From the cell containing the given text, extract its center point as [X, Y] coordinate. 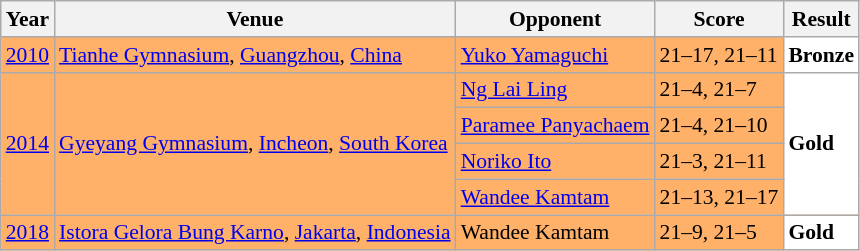
Ng Lai Ling [556, 90]
Result [821, 19]
Istora Gelora Bung Karno, Jakarta, Indonesia [255, 233]
21–9, 21–5 [720, 233]
Gyeyang Gymnasium, Incheon, South Korea [255, 143]
Opponent [556, 19]
21–3, 21–11 [720, 162]
Bronze [821, 55]
Score [720, 19]
Yuko Yamaguchi [556, 55]
Year [28, 19]
Venue [255, 19]
Paramee Panyachaem [556, 126]
21–4, 21–10 [720, 126]
21–13, 21–17 [720, 197]
21–17, 21–11 [720, 55]
2010 [28, 55]
2014 [28, 143]
Tianhe Gymnasium, Guangzhou, China [255, 55]
Noriko Ito [556, 162]
2018 [28, 233]
21–4, 21–7 [720, 90]
